Search for the cell housing the specified text and yield its (x, y) center coordinate. 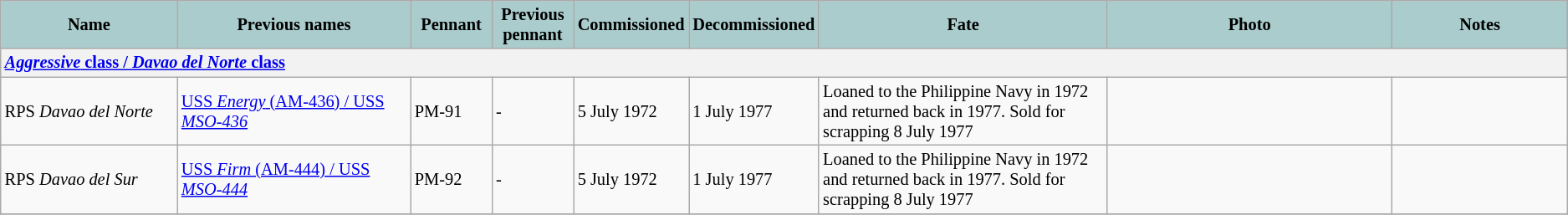
Name (89, 24)
Commissioned (631, 24)
PM-92 (452, 179)
Notes (1480, 24)
RPS Davao del Norte (89, 111)
USS Energy (AM-436) / USS MSO-436 (294, 111)
USS Firm (AM-444) / USS MSO-444 (294, 179)
Previous names (294, 24)
PM-91 (452, 111)
RPS Davao del Sur (89, 179)
Pennant (452, 24)
Aggressive class / Davao del Norte class (784, 63)
Decommissioned (754, 24)
Previous pennant (533, 24)
Photo (1249, 24)
Fate (963, 24)
